Pinpoint the cell where the given text exists, returning its [x, y] midpoint coordinate. 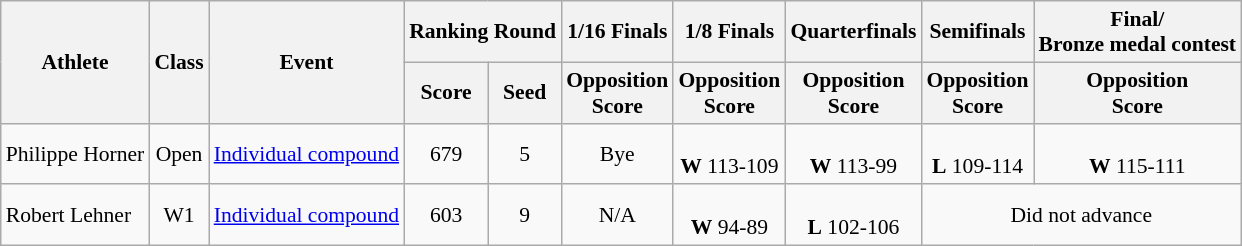
W 113-109 [729, 154]
Open [178, 154]
Score [446, 92]
W 113-99 [853, 154]
Did not advance [1081, 216]
Class [178, 62]
Athlete [76, 62]
9 [524, 216]
1/16 Finals [617, 32]
Final/Bronze medal contest [1138, 32]
5 [524, 154]
W 115-111 [1138, 154]
679 [446, 154]
Ranking Round [482, 32]
N/A [617, 216]
Robert Lehner [76, 216]
Seed [524, 92]
Quarterfinals [853, 32]
W1 [178, 216]
603 [446, 216]
Semifinals [977, 32]
1/8 Finals [729, 32]
W 94-89 [729, 216]
Bye [617, 154]
L 109-114 [977, 154]
Philippe Horner [76, 154]
Event [306, 62]
L 102-106 [853, 216]
